Find where the given text appears and provide that cell's center as [X, Y] coordinate. 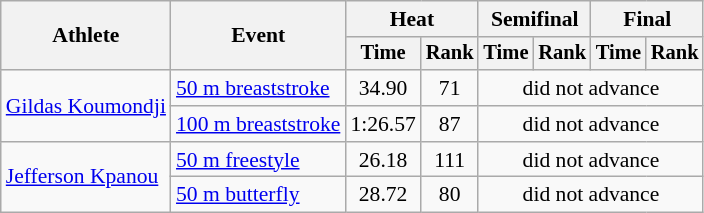
71 [450, 88]
Event [258, 36]
50 m freestyle [258, 160]
87 [450, 124]
1:26.57 [382, 124]
50 m breaststroke [258, 88]
80 [450, 195]
28.72 [382, 195]
111 [450, 160]
Semifinal [534, 19]
100 m breaststroke [258, 124]
Gildas Koumondji [86, 106]
Heat [412, 19]
Athlete [86, 36]
26.18 [382, 160]
34.90 [382, 88]
Final [647, 19]
50 m butterfly [258, 195]
Jefferson Kpanou [86, 178]
